Search for the cell housing the specified text and yield its (X, Y) center coordinate. 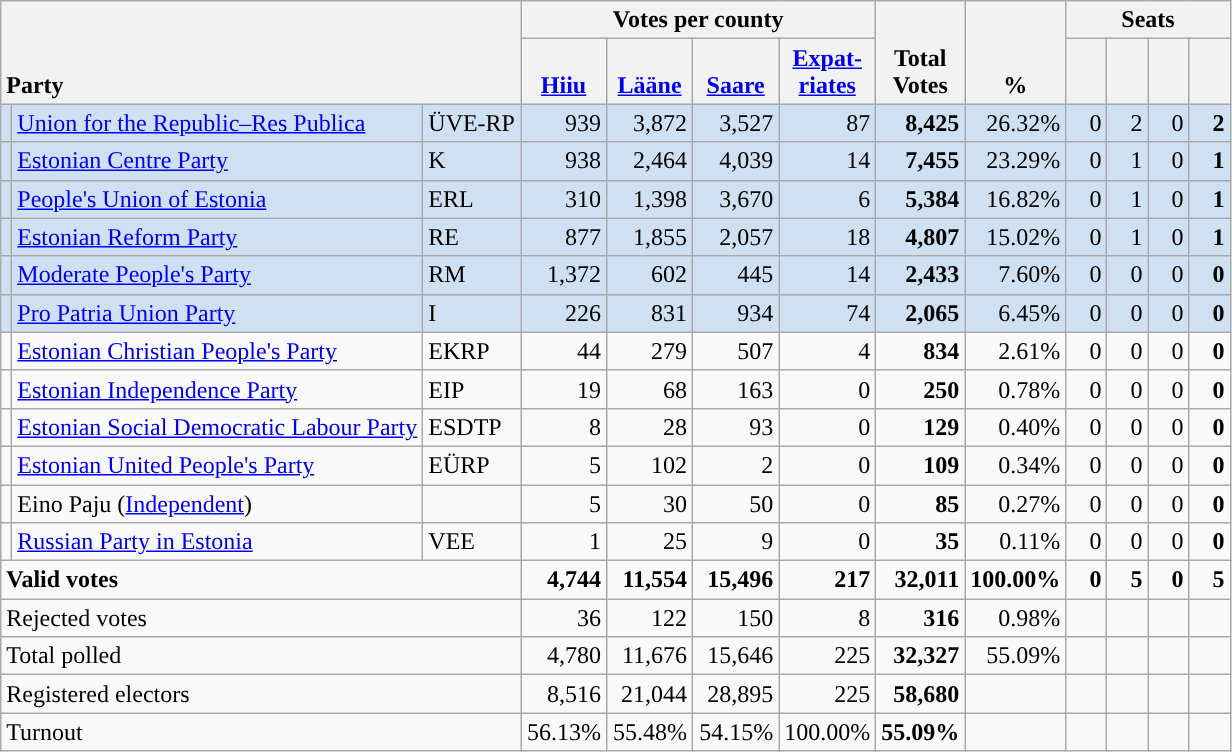
4,039 (736, 161)
58,680 (920, 694)
129 (920, 427)
Moderate People's Party (218, 275)
Estonian Reform Party (218, 237)
50 (736, 503)
56.13% (563, 732)
26.32% (1016, 123)
0.11% (1016, 542)
Registered electors (261, 694)
0.78% (1016, 389)
226 (563, 313)
54.15% (736, 732)
877 (563, 237)
2,464 (650, 161)
ÜVE-RP (472, 123)
68 (650, 389)
7.60% (1016, 275)
6 (828, 199)
217 (828, 580)
934 (736, 313)
35 (920, 542)
32,327 (920, 656)
74 (828, 313)
602 (650, 275)
4 (828, 351)
93 (736, 427)
109 (920, 465)
People's Union of Estonia (218, 199)
32,011 (920, 580)
28 (650, 427)
K (472, 161)
11,554 (650, 580)
44 (563, 351)
28,895 (736, 694)
55.48% (650, 732)
4,780 (563, 656)
11,676 (650, 656)
122 (650, 618)
21,044 (650, 694)
3,872 (650, 123)
Seats (1148, 20)
316 (920, 618)
6.45% (1016, 313)
Estonian Christian People's Party (218, 351)
0.40% (1016, 427)
Estonian United People's Party (218, 465)
102 (650, 465)
Turnout (261, 732)
Estonian Social Democratic Labour Party (218, 427)
EIP (472, 389)
831 (650, 313)
445 (736, 275)
250 (920, 389)
Rejected votes (261, 618)
ESDTP (472, 427)
Valid votes (261, 580)
Expat- riates (828, 72)
9 (736, 542)
2,057 (736, 237)
Hiiu (563, 72)
1,855 (650, 237)
4,807 (920, 237)
0.34% (1016, 465)
15.02% (1016, 237)
7,455 (920, 161)
Estonian Independence Party (218, 389)
5,384 (920, 199)
16.82% (1016, 199)
8,425 (920, 123)
Total polled (261, 656)
Estonian Centre Party (218, 161)
36 (563, 618)
19 (563, 389)
EKRP (472, 351)
8,516 (563, 694)
939 (563, 123)
3,527 (736, 123)
Eino Paju (Independent) (218, 503)
Party (261, 52)
4,744 (563, 580)
RM (472, 275)
310 (563, 199)
Total Votes (920, 52)
2,433 (920, 275)
15,496 (736, 580)
507 (736, 351)
18 (828, 237)
25 (650, 542)
I (472, 313)
0.98% (1016, 618)
Votes per county (698, 20)
85 (920, 503)
Saare (736, 72)
RE (472, 237)
Union for the Republic–Res Publica (218, 123)
1,398 (650, 199)
Lääne (650, 72)
3,670 (736, 199)
30 (650, 503)
2.61% (1016, 351)
EÜRP (472, 465)
Russian Party in Estonia (218, 542)
279 (650, 351)
2,065 (920, 313)
VEE (472, 542)
15,646 (736, 656)
163 (736, 389)
23.29% (1016, 161)
938 (563, 161)
150 (736, 618)
87 (828, 123)
% (1016, 52)
1,372 (563, 275)
0.27% (1016, 503)
834 (920, 351)
ERL (472, 199)
Pro Patria Union Party (218, 313)
